For the text-containing cell, return its midpoint in (x, y) coordinate format. 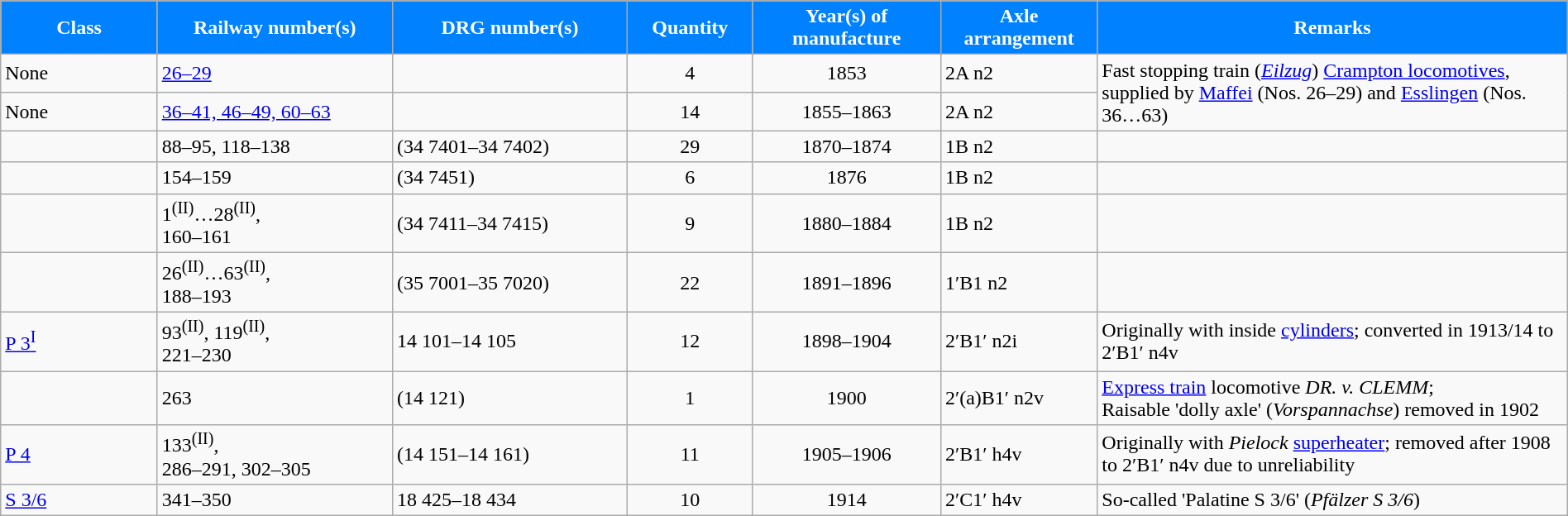
1870–1874 (847, 146)
36–41, 46–49, 60–63 (275, 112)
29 (691, 146)
Railway number(s) (275, 28)
1914 (847, 499)
1880–1884 (847, 223)
11 (691, 455)
1891–1896 (847, 283)
Year(s) of manufacture (847, 28)
133(II), 286–291, 302–305 (275, 455)
Fast stopping train (Eilzug) Crampton locomotives, supplied by Maffei (Nos. 26–29) and Esslingen (Nos. 36…63) (1332, 93)
(14 121) (509, 399)
26–29 (275, 74)
154–159 (275, 178)
(35 7001–35 7020) (509, 283)
14 (691, 112)
(34 7411–34 7415) (509, 223)
1853 (847, 74)
Express train locomotive DR. v. CLEMM; Raisable 'dolly axle' (Vorspannachse) removed in 1902 (1332, 399)
(34 7451) (509, 178)
93(II), 119(II), 221–230 (275, 342)
1 (691, 399)
Class (79, 28)
12 (691, 342)
1(II)…28(II), 160–161 (275, 223)
1898–1904 (847, 342)
18 425–18 434 (509, 499)
22 (691, 283)
So-called 'Palatine S 3/6' (Pfälzer S 3/6) (1332, 499)
(34 7401–34 7402) (509, 146)
Originally with inside cylinders; converted in 1913/14 to 2′B1′ n4v (1332, 342)
1905–1906 (847, 455)
Quantity (691, 28)
1900 (847, 399)
Axle arrangement (1019, 28)
1′B1 n2 (1019, 283)
P 3I (79, 342)
2′C1′ h4v (1019, 499)
88–95, 118–138 (275, 146)
1876 (847, 178)
6 (691, 178)
1855–1863 (847, 112)
2′(a)B1′ n2v (1019, 399)
Originally with Pielock superheater; removed after 1908 to 2′B1′ n4v due to unreliability (1332, 455)
10 (691, 499)
341–350 (275, 499)
S 3/6 (79, 499)
2′B1′ h4v (1019, 455)
14 101–14 105 (509, 342)
DRG number(s) (509, 28)
4 (691, 74)
2′B1′ n2i (1019, 342)
9 (691, 223)
263 (275, 399)
26(II)…63(II), 188–193 (275, 283)
P 4 (79, 455)
Remarks (1332, 28)
(14 151–14 161) (509, 455)
